Find where the given text appears and provide that cell's center as [x, y] coordinate. 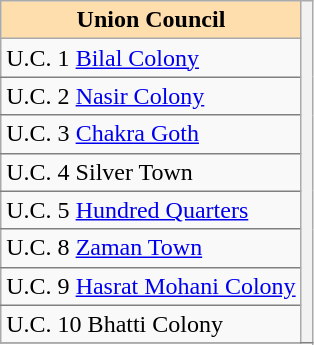
U.C. 10 Bhatti Colony [151, 324]
U.C. 2 Nasir Colony [151, 96]
U.C. 3 Chakra Goth [151, 134]
U.C. 4 Silver Town [151, 172]
U.C. 1 Bilal Colony [151, 58]
U.C. 9 Hasrat Mohani Colony [151, 286]
U.C. 8 Zaman Town [151, 248]
Union Council [151, 20]
U.C. 5 Hundred Quarters [151, 210]
